For the text-containing cell, return its midpoint in (x, y) coordinate format. 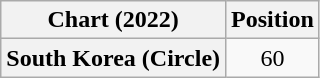
60 (273, 58)
Chart (2022) (114, 20)
South Korea (Circle) (114, 58)
Position (273, 20)
